Extract the (x, y) coordinate from the center of the cell holding the provided text.  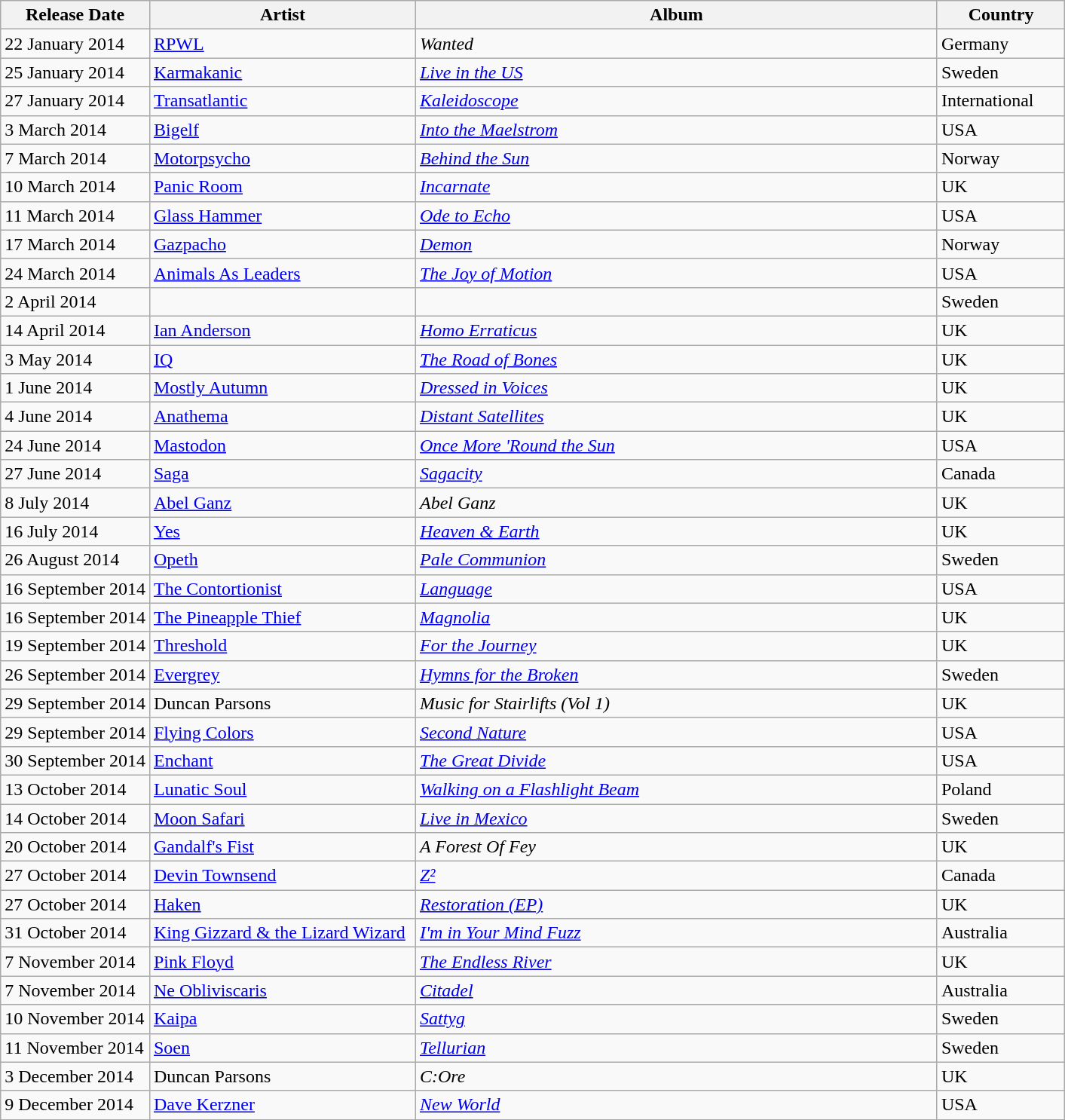
17 March 2014 (75, 244)
26 August 2014 (75, 560)
Artist (282, 15)
IQ (282, 360)
Pink Floyd (282, 962)
The Pineapple Thief (282, 617)
27 January 2014 (75, 101)
Karmakanic (282, 72)
Dressed in Voices (676, 388)
8 July 2014 (75, 503)
International (1001, 101)
The Road of Bones (676, 360)
I'm in Your Mind Fuzz (676, 933)
16 July 2014 (75, 531)
New World (676, 1105)
27 June 2014 (75, 474)
24 June 2014 (75, 445)
Opeth (282, 560)
Restoration (EP) (676, 904)
Devin Townsend (282, 876)
Evergrey (282, 675)
The Endless River (676, 962)
14 October 2014 (75, 818)
Distant Satellites (676, 417)
Live in the US (676, 72)
9 December 2014 (75, 1105)
11 March 2014 (75, 216)
22 January 2014 (75, 44)
Moon Safari (282, 818)
Live in Mexico (676, 818)
Z² (676, 876)
Release Date (75, 15)
A Forest Of Fey (676, 847)
The Contortionist (282, 589)
Mastodon (282, 445)
For the Journey (676, 646)
Lunatic Soul (282, 789)
Transatlantic (282, 101)
Album (676, 15)
Once More 'Round the Sun (676, 445)
Language (676, 589)
Heaven & Earth (676, 531)
Behind the Sun (676, 158)
7 March 2014 (75, 158)
Germany (1001, 44)
Second Nature (676, 732)
24 March 2014 (75, 273)
11 November 2014 (75, 1048)
14 April 2014 (75, 330)
Gazpacho (282, 244)
Anathema (282, 417)
Sattyg (676, 1019)
King Gizzard & the Lizard Wizard (282, 933)
Enchant (282, 760)
30 September 2014 (75, 760)
Soen (282, 1048)
13 October 2014 (75, 789)
20 October 2014 (75, 847)
Ode to Echo (676, 216)
Homo Erraticus (676, 330)
Sagacity (676, 474)
2 April 2014 (75, 301)
19 September 2014 (75, 646)
Saga (282, 474)
Threshold (282, 646)
3 March 2014 (75, 130)
Walking on a Flashlight Beam (676, 789)
Motorpsycho (282, 158)
Bigelf (282, 130)
Pale Communion (676, 560)
RPWL (282, 44)
31 October 2014 (75, 933)
Mostly Autumn (282, 388)
Yes (282, 531)
Demon (676, 244)
Dave Kerzner (282, 1105)
10 November 2014 (75, 1019)
The Great Divide (676, 760)
Kaipa (282, 1019)
Ian Anderson (282, 330)
Hymns for the Broken (676, 675)
Glass Hammer (282, 216)
Into the Maelstrom (676, 130)
Flying Colors (282, 732)
Panic Room (282, 187)
10 March 2014 (75, 187)
26 September 2014 (75, 675)
The Joy of Motion (676, 273)
Tellurian (676, 1048)
3 May 2014 (75, 360)
Kaleidoscope (676, 101)
4 June 2014 (75, 417)
3 December 2014 (75, 1076)
Incarnate (676, 187)
Animals As Leaders (282, 273)
Gandalf's Fist (282, 847)
Magnolia (676, 617)
Haken (282, 904)
C:Ore (676, 1076)
Ne Obliviscaris (282, 990)
25 January 2014 (75, 72)
Wanted (676, 44)
Citadel (676, 990)
Poland (1001, 789)
Country (1001, 15)
Music for Stairlifts (Vol 1) (676, 703)
1 June 2014 (75, 388)
